Scan for the cell matching the given text and deliver its (x, y) coordinate at center. 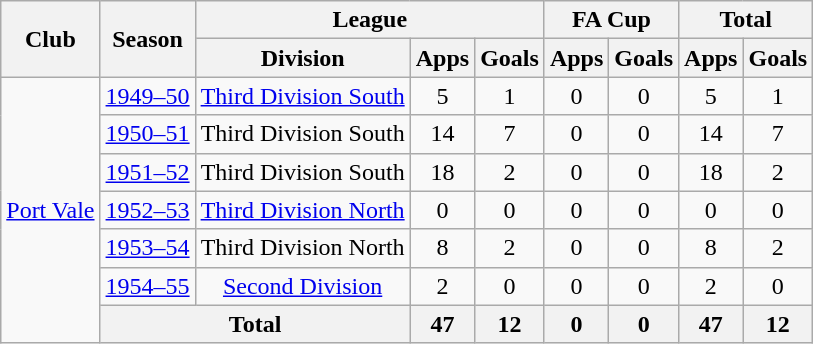
Second Division (302, 286)
1952–53 (148, 210)
1951–52 (148, 172)
Season (148, 39)
1954–55 (148, 286)
1953–54 (148, 248)
Division (302, 58)
1950–51 (148, 134)
League (370, 20)
Club (50, 39)
FA Cup (611, 20)
Port Vale (50, 210)
1949–50 (148, 96)
